Locate the cell with the specified text and output its (x, y) center coordinate. 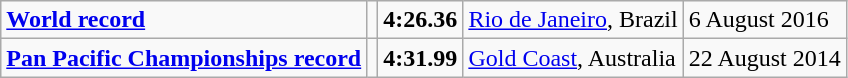
Rio de Janeiro, Brazil (573, 20)
Pan Pacific Championships record (184, 58)
World record (184, 20)
Gold Coast, Australia (573, 58)
6 August 2016 (764, 20)
22 August 2014 (764, 58)
4:26.36 (420, 20)
4:31.99 (420, 58)
